Detect which cell encompasses the target text, then output its [x, y] center coordinate. 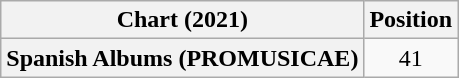
Position [411, 20]
Chart (2021) [182, 20]
41 [411, 58]
Spanish Albums (PROMUSICAE) [182, 58]
